Locate the cell with the specified text and output its [x, y] center coordinate. 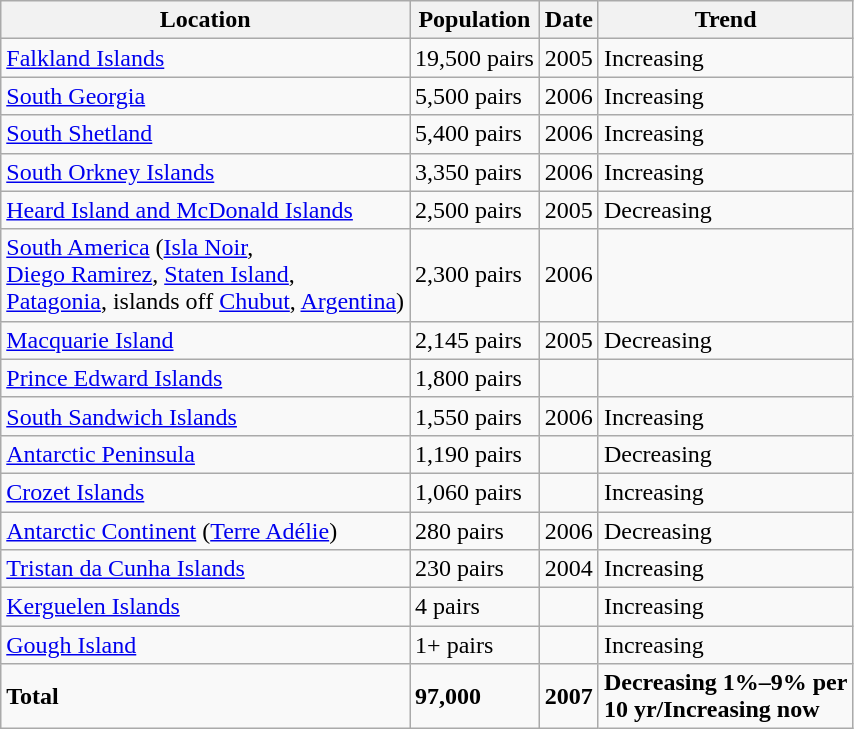
South America (Isla Noir, Diego Ramirez, Staten Island, Patagonia, islands off Chubut, Argentina) [206, 275]
Kerguelen Islands [206, 607]
Decreasing 1%–9% per 10 yr/Increasing now [726, 696]
Trend [726, 20]
Population [475, 20]
Macquarie Island [206, 340]
Falkland Islands [206, 58]
Crozet Islands [206, 492]
South Shetland [206, 134]
Prince Edward Islands [206, 378]
2007 [568, 696]
4 pairs [475, 607]
19,500 pairs [475, 58]
South Orkney Islands [206, 172]
5,400 pairs [475, 134]
1,060 pairs [475, 492]
South Sandwich Islands [206, 416]
1+ pairs [475, 645]
Heard Island and McDonald Islands [206, 210]
2004 [568, 569]
2,145 pairs [475, 340]
280 pairs [475, 531]
2,500 pairs [475, 210]
97,000 [475, 696]
1,800 pairs [475, 378]
South Georgia [206, 96]
Location [206, 20]
Gough Island [206, 645]
Tristan da Cunha Islands [206, 569]
1,190 pairs [475, 454]
Date [568, 20]
230 pairs [475, 569]
3,350 pairs [475, 172]
1,550 pairs [475, 416]
5,500 pairs [475, 96]
Total [206, 696]
2,300 pairs [475, 275]
Antarctic Continent (Terre Adélie) [206, 531]
Antarctic Peninsula [206, 454]
